Determine the [X, Y] coordinate at the center of the cell enclosing the given text.  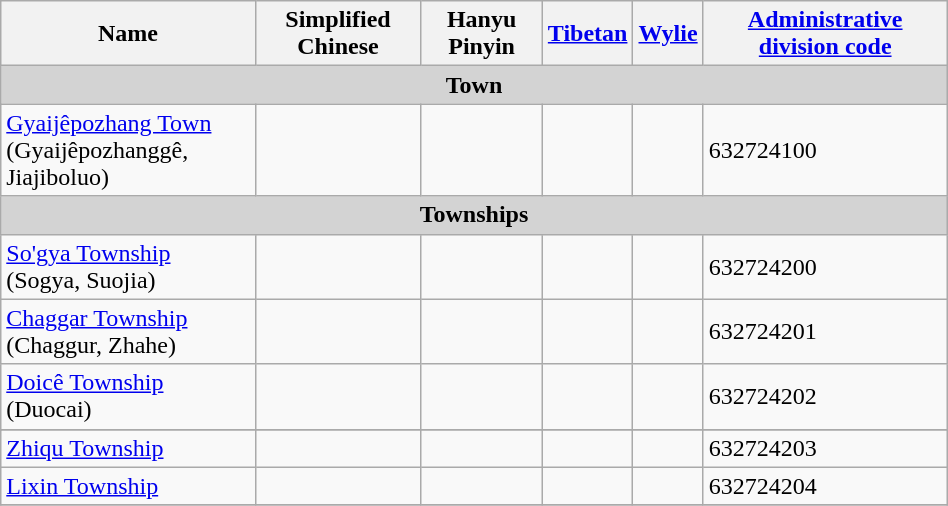
Chaggar Township(Chaggur, Zhahe) [128, 332]
Simplified Chinese [338, 34]
Doicê Township(Duocai) [128, 396]
632724200 [825, 266]
Hanyu Pinyin [482, 34]
Tibetan [588, 34]
Gyaijêpozhang Town(Gyaijêpozhanggê, Jiajiboluo) [128, 150]
632724203 [825, 448]
Zhiqu Township [128, 448]
Town [474, 85]
Lixin Township [128, 486]
632724201 [825, 332]
Townships [474, 215]
Wylie [668, 34]
632724100 [825, 150]
Name [128, 34]
So'gya Township(Sogya, Suojia) [128, 266]
Administrative division code [825, 34]
632724204 [825, 486]
632724202 [825, 396]
